Determine the [x, y] coordinate at the center of the cell enclosing the given text.  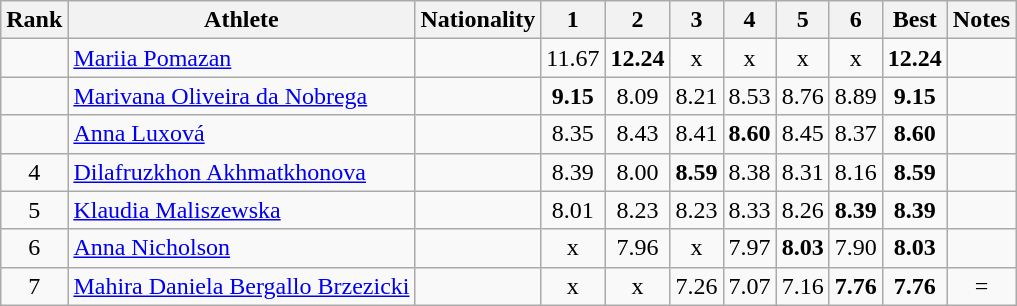
7.96 [638, 248]
Anna Luxová [242, 134]
8.41 [696, 134]
8.09 [638, 96]
7.16 [802, 286]
8.89 [856, 96]
8.21 [696, 96]
7.07 [750, 286]
8.00 [638, 172]
7.90 [856, 248]
8.33 [750, 210]
Athlete [242, 20]
8.16 [856, 172]
1 [573, 20]
Best [914, 20]
Dilafruzkhon Akhmatkhonova [242, 172]
11.67 [573, 58]
7 [34, 286]
8.38 [750, 172]
Mariia Pomazan [242, 58]
Anna Nicholson [242, 248]
7.97 [750, 248]
8.76 [802, 96]
8.45 [802, 134]
Nationality [478, 20]
Mahira Daniela Bergallo Brzezicki [242, 286]
7.26 [696, 286]
8.37 [856, 134]
8.31 [802, 172]
2 [638, 20]
8.43 [638, 134]
Rank [34, 20]
3 [696, 20]
8.53 [750, 96]
= [981, 286]
Klaudia Maliszewska [242, 210]
8.35 [573, 134]
8.01 [573, 210]
8.26 [802, 210]
Marivana Oliveira da Nobrega [242, 96]
Notes [981, 20]
